Return (x, y) of the center of cell containing provided text 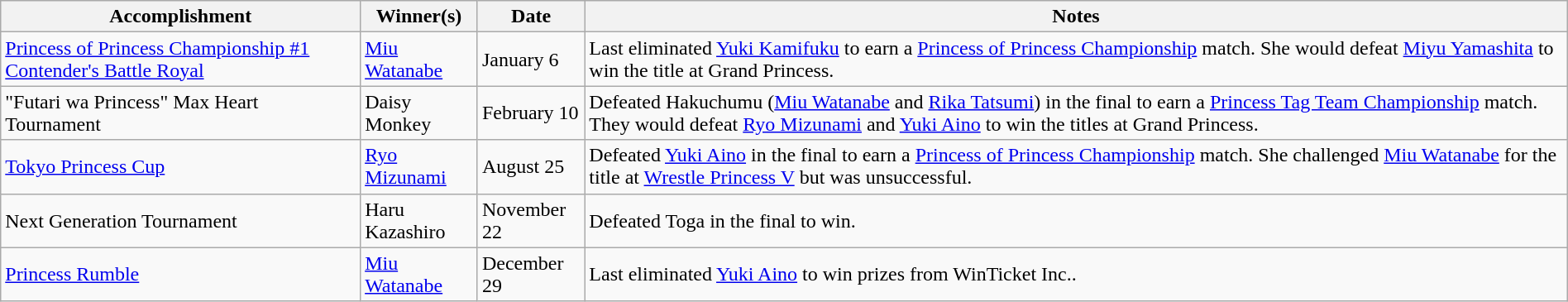
Notes (1076, 17)
Tokyo Princess Cup (180, 167)
Winner(s) (419, 17)
December 29 (531, 275)
January 6 (531, 60)
Princess Rumble (180, 275)
"Futari wa Princess" Max Heart Tournament (180, 113)
Defeated Toga in the final to win. (1076, 220)
Next Generation Tournament (180, 220)
Accomplishment (180, 17)
Last eliminated Yuki Aino to win prizes from WinTicket Inc.. (1076, 275)
February 10 (531, 113)
August 25 (531, 167)
Ryo Mizunami (419, 167)
Daisy Monkey (419, 113)
Last eliminated Yuki Kamifuku to earn a Princess of Princess Championship match. She would defeat Miyu Yamashita to win the title at Grand Princess. (1076, 60)
Haru Kazashiro (419, 220)
Date (531, 17)
Princess of Princess Championship #1 Contender's Battle Royal (180, 60)
November 22 (531, 220)
